From the cell containing the given text, extract its center point as (X, Y) coordinate. 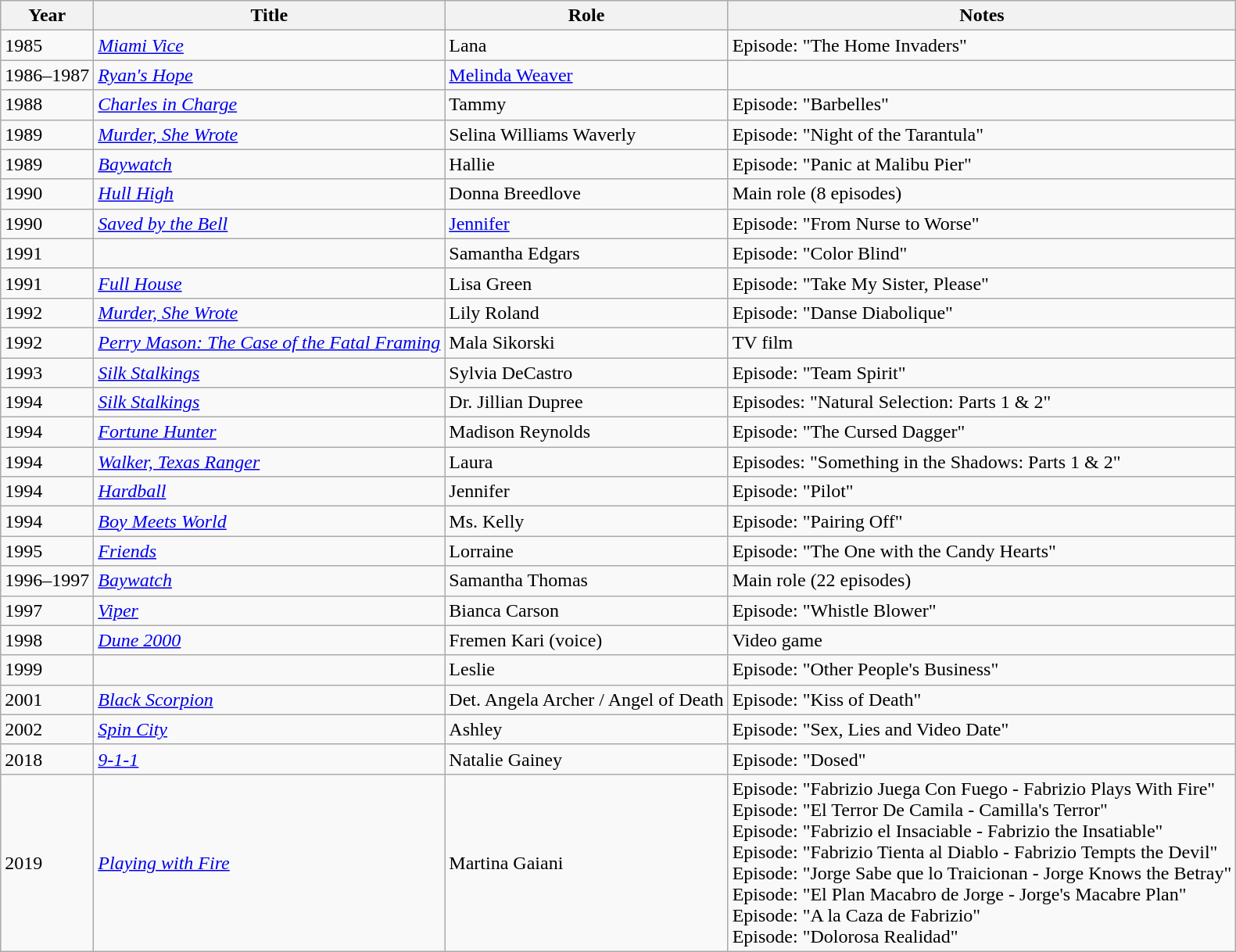
Ms. Kelly (586, 521)
Laura (586, 462)
1993 (47, 373)
Fremen Kari (voice) (586, 640)
Leslie (586, 670)
1995 (47, 551)
Episode: "Night of the Tarantula" (982, 134)
Tammy (586, 105)
1988 (47, 105)
9-1-1 (269, 759)
Det. Angela Archer / Angel of Death (586, 700)
Episode: "Other People's Business" (982, 670)
Miami Vice (269, 45)
Episodes: "Natural Selection: Parts 1 & 2" (982, 403)
Playing with Fire (269, 863)
Episode: "Sex, Lies and Video Date" (982, 729)
Episode: "Team Spirit" (982, 373)
Ryan's Hope (269, 75)
Donna Breedlove (586, 194)
Year (47, 16)
Black Scorpion (269, 700)
Full House (269, 283)
Main role (22 episodes) (982, 581)
Ashley (586, 729)
Episode: "Dosed" (982, 759)
Viper (269, 610)
Episode: "Pilot" (982, 492)
Episodes: "Something in the Shadows: Parts 1 & 2" (982, 462)
Episode: "Take My Sister, Please" (982, 283)
Episode: "Color Blind" (982, 253)
Episode: "Kiss of Death" (982, 700)
Hull High (269, 194)
Saved by the Bell (269, 224)
1985 (47, 45)
Episode: "The One with the Candy Hearts" (982, 551)
2001 (47, 700)
1998 (47, 640)
1999 (47, 670)
Role (586, 16)
Boy Meets World (269, 521)
Episode: "Whistle Blower" (982, 610)
Lorraine (586, 551)
Sylvia DeCastro (586, 373)
Episode: "Danse Diabolique" (982, 313)
Bianca Carson (586, 610)
Episode: "The Home Invaders" (982, 45)
Selina Williams Waverly (586, 134)
Friends (269, 551)
2018 (47, 759)
Main role (8 episodes) (982, 194)
Mala Sikorski (586, 342)
Hallie (586, 164)
Madison Reynolds (586, 432)
Notes (982, 16)
Samantha Edgars (586, 253)
1997 (47, 610)
2002 (47, 729)
1986–1987 (47, 75)
Fortune Hunter (269, 432)
Spin City (269, 729)
Episode: "From Nurse to Worse" (982, 224)
Episode: "Panic at Malibu Pier" (982, 164)
Samantha Thomas (586, 581)
Video game (982, 640)
Charles in Charge (269, 105)
Dune 2000 (269, 640)
Episode: "The Cursed Dagger" (982, 432)
Hardball (269, 492)
Title (269, 16)
Perry Mason: The Case of the Fatal Framing (269, 342)
Lana (586, 45)
Lisa Green (586, 283)
Walker, Texas Ranger (269, 462)
1996–1997 (47, 581)
Episode: "Barbelles" (982, 105)
Martina Gaiani (586, 863)
Melinda Weaver (586, 75)
Episode: "Pairing Off" (982, 521)
2019 (47, 863)
TV film (982, 342)
Natalie Gainey (586, 759)
Dr. Jillian Dupree (586, 403)
Lily Roland (586, 313)
